Pinpoint the cell where the given text exists, returning its (x, y) midpoint coordinate. 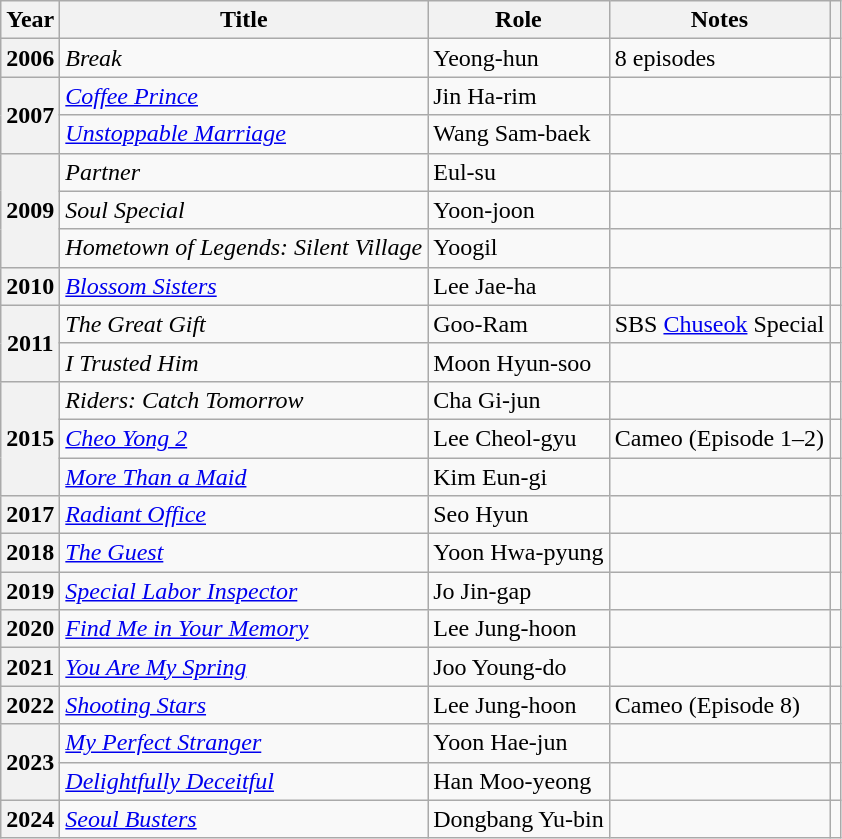
Seoul Busters (244, 819)
2021 (30, 667)
2024 (30, 819)
2006 (30, 58)
Moon Hyun-soo (519, 362)
Joo Young-do (519, 667)
Goo-Ram (519, 324)
Coffee Prince (244, 96)
My Perfect Stranger (244, 743)
Cha Gi-jun (519, 400)
Delightfully Deceitful (244, 781)
Dongbang Yu-bin (519, 819)
Find Me in Your Memory (244, 629)
Notes (719, 20)
2023 (30, 762)
Title (244, 20)
Jin Ha-rim (519, 96)
Blossom Sisters (244, 286)
2018 (30, 553)
Role (519, 20)
2011 (30, 343)
2009 (30, 210)
Break (244, 58)
2022 (30, 705)
Cameo (Episode 8) (719, 705)
The Guest (244, 553)
Cheo Yong 2 (244, 438)
2015 (30, 438)
Shooting Stars (244, 705)
Year (30, 20)
Yoon Hae-jun (519, 743)
Seo Hyun (519, 515)
More Than a Maid (244, 477)
2019 (30, 591)
2010 (30, 286)
Partner (244, 172)
The Great Gift (244, 324)
Kim Eun-gi (519, 477)
Yoon Hwa-pyung (519, 553)
Special Labor Inspector (244, 591)
You Are My Spring (244, 667)
Lee Jae-ha (519, 286)
SBS Chuseok Special (719, 324)
Radiant Office (244, 515)
Soul Special (244, 210)
Lee Cheol-gyu (519, 438)
Jo Jin-gap (519, 591)
8 episodes (719, 58)
2017 (30, 515)
Riders: Catch Tomorrow (244, 400)
Cameo (Episode 1–2) (719, 438)
Eul-su (519, 172)
Hometown of Legends: Silent Village (244, 248)
Unstoppable Marriage (244, 134)
Yoon-joon (519, 210)
2007 (30, 115)
2020 (30, 629)
I Trusted Him (244, 362)
Yoogil (519, 248)
Yeong-hun (519, 58)
Han Moo-yeong (519, 781)
Wang Sam-baek (519, 134)
